Provide the [X, Y] coordinate of the cell's center where the given text is located.  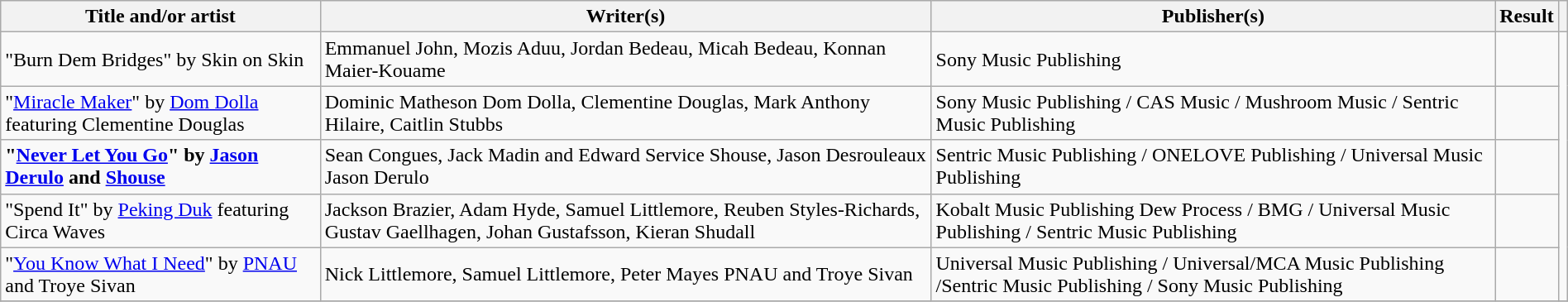
"Spend It" by Peking Duk featuring Circa Waves [160, 220]
Sentric Music Publishing / ONELOVE Publishing / Universal Music Publishing [1213, 167]
Kobalt Music Publishing Dew Process / BMG / Universal Music Publishing / Sentric Music Publishing [1213, 220]
"Never Let You Go" by Jason Derulo and Shouse [160, 167]
"Miracle Maker" by Dom Dolla featuring Clementine Douglas [160, 113]
"Burn Dem Bridges" by Skin on Skin [160, 60]
"You Know What I Need" by PNAU and Troye Sivan [160, 275]
Writer(s) [625, 17]
Sean Congues, Jack Madin and Edward Service Shouse, Jason Desrouleaux Jason Derulo [625, 167]
Sony Music Publishing / CAS Music / Mushroom Music / Sentric Music Publishing [1213, 113]
Nick Littlemore, Samuel Littlemore, Peter Mayes PNAU and Troye Sivan [625, 275]
Result [1527, 17]
Universal Music Publishing / Universal/MCA Music Publishing /Sentric Music Publishing / Sony Music Publishing [1213, 275]
Publisher(s) [1213, 17]
Jackson Brazier, Adam Hyde, Samuel Littlemore, Reuben Styles-Richards, Gustav Gaellhagen, Johan Gustafsson, Kieran Shudall [625, 220]
Sony Music Publishing [1213, 60]
Title and/or artist [160, 17]
Emmanuel John, Mozis Aduu, Jordan Bedeau, Micah Bedeau, Konnan Maier-Kouame [625, 60]
Dominic Matheson Dom Dolla, Clementine Douglas, Mark Anthony Hilaire, Caitlin Stubbs [625, 113]
